Locate the cell with the specified text and output its [x, y] center coordinate. 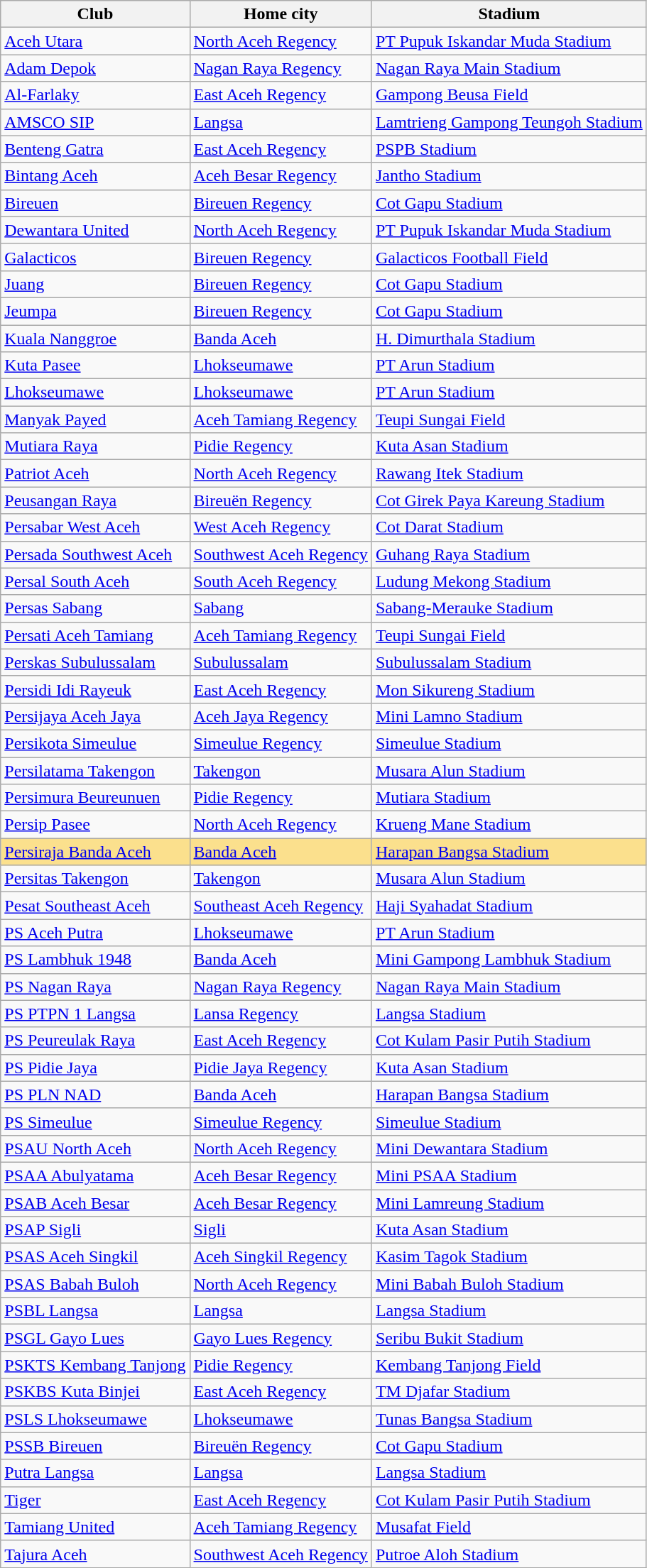
Persal South Aceh [95, 581]
Persiraja Banda Aceh [95, 852]
Persitas Takengon [95, 879]
Tajura Aceh [95, 1554]
PS Pidie Jaya [95, 1068]
Persidi Idi Rayeuk [95, 689]
Jeumpa [95, 311]
Rawang Itek Stadium [509, 473]
Dewantara United [95, 230]
Bintang Aceh [95, 176]
Perskas Subulussalam [95, 662]
Cot Darat Stadium [509, 527]
Mini Lamreung Stadium [509, 1203]
PS Nagan Raya [95, 987]
PSAA Abulyatama [95, 1175]
Kembang Tanjong Field [509, 1365]
PSGL Gayo Lues [95, 1338]
Aceh Jaya Regency [281, 716]
Galacticos Football Field [509, 257]
Persada Southwest Aceh [95, 554]
West Aceh Regency [281, 527]
Tunas Bangsa Stadium [509, 1419]
Patriot Aceh [95, 473]
Sigli [281, 1230]
Tamiang United [95, 1527]
Manyak Payed [95, 420]
PS PTPN 1 Langsa [95, 1014]
Seribu Bukit Stadium [509, 1338]
Persabar West Aceh [95, 527]
AMSCO SIP [95, 122]
PSPB Stadium [509, 149]
Juang [95, 284]
Subulussalam [281, 662]
Persas Sabang [95, 608]
PSSB Bireuen [95, 1446]
PSAU North Aceh [95, 1148]
Kasim Tagok Stadium [509, 1257]
Lansa Regency [281, 1014]
Bireuen [95, 203]
South Aceh Regency [281, 581]
Persip Pasee [95, 825]
PSAP Sigli [95, 1230]
Mini Gampong Lambhuk Stadium [509, 960]
Mini Babah Buloh Stadium [509, 1284]
Guhang Raya Stadium [509, 554]
Mini Lamno Stadium [509, 716]
PSAS Babah Buloh [95, 1284]
Haji Syahadat Stadium [509, 906]
PSAS Aceh Singkil [95, 1257]
Mini Dewantara Stadium [509, 1148]
Al-Farlaky [95, 95]
PSAB Aceh Besar [95, 1203]
PSKBS Kuta Binjei [95, 1392]
Kuala Nanggroe [95, 339]
Pesat Southeast Aceh [95, 906]
Mini PSAA Stadium [509, 1175]
PS Simeulue [95, 1122]
H. Dimurthala Stadium [509, 339]
Sabang-Merauke Stadium [509, 608]
PSBL Langsa [95, 1311]
Persati Aceh Tamiang [95, 635]
PS Aceh Putra [95, 933]
PSLS Lhokseumawe [95, 1419]
Krueng Mane Stadium [509, 825]
Kuta Pasee [95, 366]
Persilatama Takengon [95, 770]
Persijaya Aceh Jaya [95, 716]
Aceh Utara [95, 41]
Persikota Simeulue [95, 743]
Lamtrieng Gampong Teungoh Stadium [509, 122]
Pidie Jaya Regency [281, 1068]
Mutiara Raya [95, 446]
TM Djafar Stadium [509, 1392]
Tiger [95, 1500]
Persimura Beureunuen [95, 798]
Gampong Beusa Field [509, 95]
Southeast Aceh Regency [281, 906]
Benteng Gatra [95, 149]
PS Lambhuk 1948 [95, 960]
Jantho Stadium [509, 176]
Subulussalam Stadium [509, 662]
Adam Depok [95, 68]
PS PLN NAD [95, 1095]
Club [95, 14]
Peusangan Raya [95, 500]
Mon Sikureng Stadium [509, 689]
Musafat Field [509, 1527]
Stadium [509, 14]
Home city [281, 14]
Sabang [281, 608]
Galacticos [95, 257]
Mutiara Stadium [509, 798]
Ludung Mekong Stadium [509, 581]
Aceh Singkil Regency [281, 1257]
Putra Langsa [95, 1473]
PS Peureulak Raya [95, 1041]
PSKTS Kembang Tanjong [95, 1365]
Cot Girek Paya Kareung Stadium [509, 500]
Putroe Aloh Stadium [509, 1554]
Gayo Lues Regency [281, 1338]
